Identify which cell holds the provided text, then report its (X, Y) central coordinate. 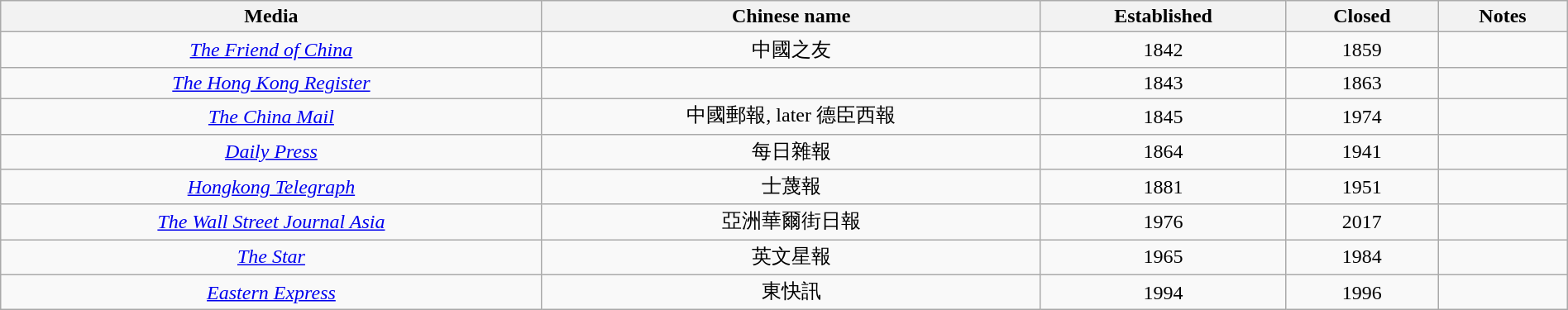
The Friend of China (271, 50)
The Hong Kong Register (271, 83)
The Wall Street Journal Asia (271, 222)
中國郵報, later 德臣西報 (791, 116)
1845 (1163, 116)
1863 (1362, 83)
Chinese name (791, 17)
1859 (1362, 50)
1976 (1163, 222)
Notes (1503, 17)
1843 (1163, 83)
英文星報 (791, 258)
Hongkong Telegraph (271, 187)
1965 (1163, 258)
2017 (1362, 222)
士蔑報 (791, 187)
1842 (1163, 50)
Media (271, 17)
1994 (1163, 293)
Established (1163, 17)
Daily Press (271, 152)
亞洲華爾街日報 (791, 222)
東快訊 (791, 293)
The Star (271, 258)
1941 (1362, 152)
1864 (1163, 152)
1951 (1362, 187)
中國之友 (791, 50)
1984 (1362, 258)
每日雜報 (791, 152)
The China Mail (271, 116)
1881 (1163, 187)
1974 (1362, 116)
1996 (1362, 293)
Eastern Express (271, 293)
Closed (1362, 17)
